Scan for the cell matching the given text and deliver its [X, Y] coordinate at center. 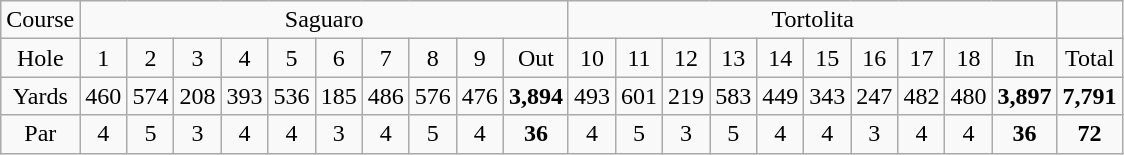
1 [104, 58]
208 [198, 96]
3,897 [1024, 96]
17 [922, 58]
576 [432, 96]
247 [874, 96]
12 [686, 58]
15 [828, 58]
393 [244, 96]
7,791 [1090, 96]
536 [292, 96]
Saguaro [324, 20]
486 [386, 96]
601 [638, 96]
343 [828, 96]
Tortolita [812, 20]
18 [968, 58]
449 [780, 96]
14 [780, 58]
Out [536, 58]
185 [338, 96]
Total [1090, 58]
476 [480, 96]
480 [968, 96]
10 [592, 58]
Hole [40, 58]
9 [480, 58]
In [1024, 58]
460 [104, 96]
493 [592, 96]
11 [638, 58]
72 [1090, 134]
2 [150, 58]
3,894 [536, 96]
13 [734, 58]
482 [922, 96]
Yards [40, 96]
8 [432, 58]
Par [40, 134]
574 [150, 96]
7 [386, 58]
16 [874, 58]
583 [734, 96]
Course [40, 20]
6 [338, 58]
219 [686, 96]
